Pinpoint the cell where the given text exists, returning its [X, Y] midpoint coordinate. 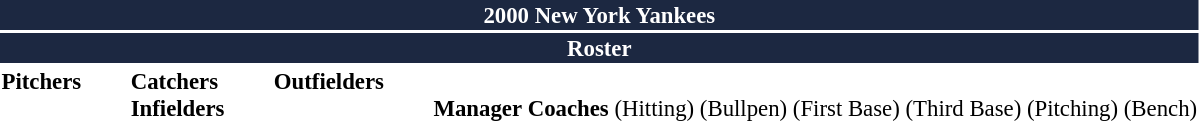
2000 New York Yankees [600, 15]
Roster [600, 48]
